Output the (X, Y) coordinate of the center of the cell containing the given text.  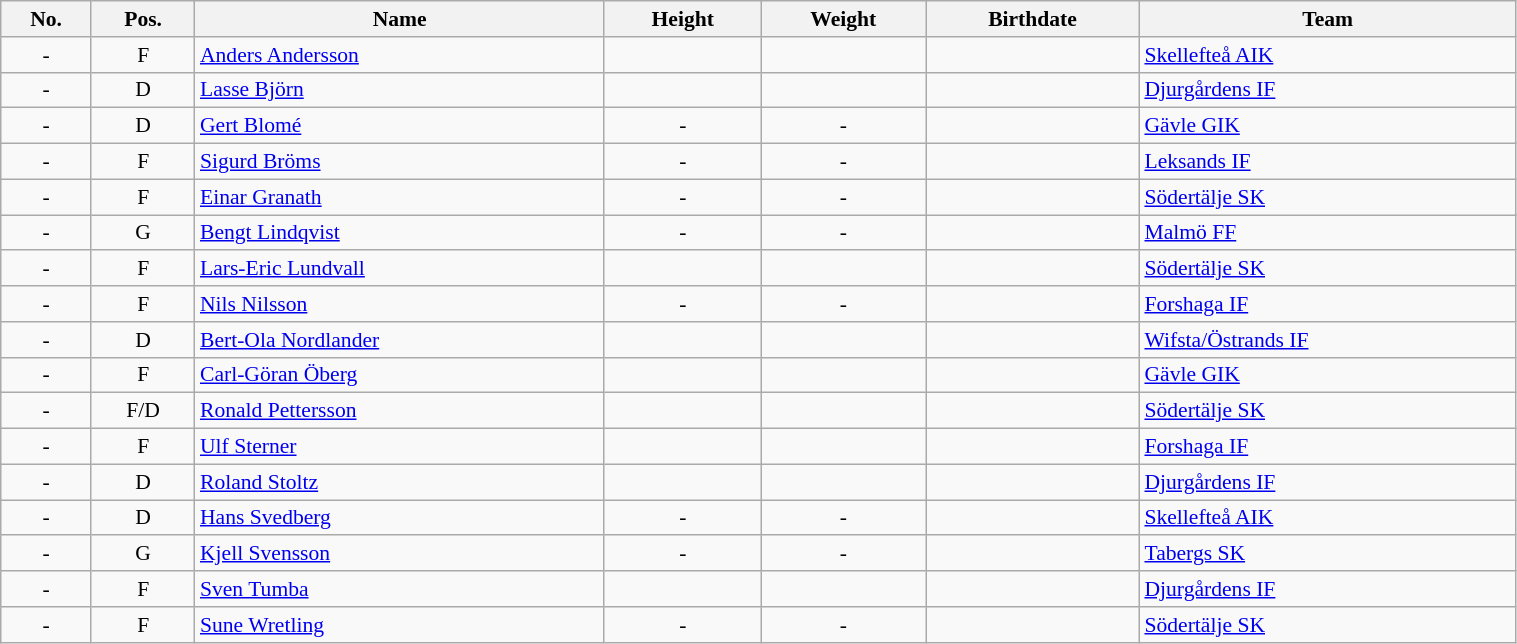
Pos. (143, 19)
Nils Nilsson (400, 304)
Roland Stoltz (400, 482)
Sven Tumba (400, 589)
Lars-Eric Lundvall (400, 269)
Lasse Björn (400, 90)
Einar Granath (400, 197)
Birthdate (1033, 19)
Anders Andersson (400, 55)
Sigurd Bröms (400, 162)
Tabergs SK (1328, 554)
Ronald Pettersson (400, 411)
Weight (844, 19)
Bert-Ola Nordlander (400, 340)
Malmö FF (1328, 233)
F/D (143, 411)
Kjell Svensson (400, 554)
Leksands IF (1328, 162)
No. (46, 19)
Sune Wretling (400, 625)
Hans Svedberg (400, 518)
Ulf Sterner (400, 447)
Gert Blomé (400, 126)
Team (1328, 19)
Bengt Lindqvist (400, 233)
Carl-Göran Öberg (400, 375)
Wifsta/Östrands IF (1328, 340)
Name (400, 19)
Height (682, 19)
